Identify which cell holds the provided text, then report its [x, y] central coordinate. 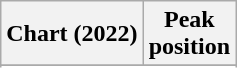
Peakposition [189, 34]
Chart (2022) [72, 34]
